Search for the cell housing the specified text and yield its [X, Y] center coordinate. 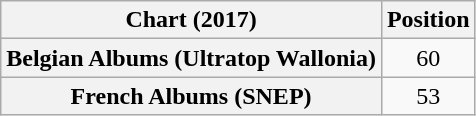
53 [428, 96]
Position [428, 20]
Belgian Albums (Ultratop Wallonia) [192, 58]
French Albums (SNEP) [192, 96]
Chart (2017) [192, 20]
60 [428, 58]
